From the cell containing the given text, extract its center point as [x, y] coordinate. 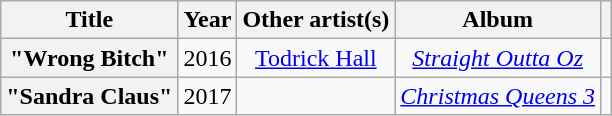
Other artist(s) [316, 20]
Year [208, 20]
Todrick Hall [316, 58]
2017 [208, 96]
"Sandra Claus" [90, 96]
Christmas Queens 3 [498, 96]
2016 [208, 58]
"Wrong Bitch" [90, 58]
Album [498, 20]
Straight Outta Oz [498, 58]
Title [90, 20]
